Determine the [X, Y] coordinate at the center of the cell enclosing the given text.  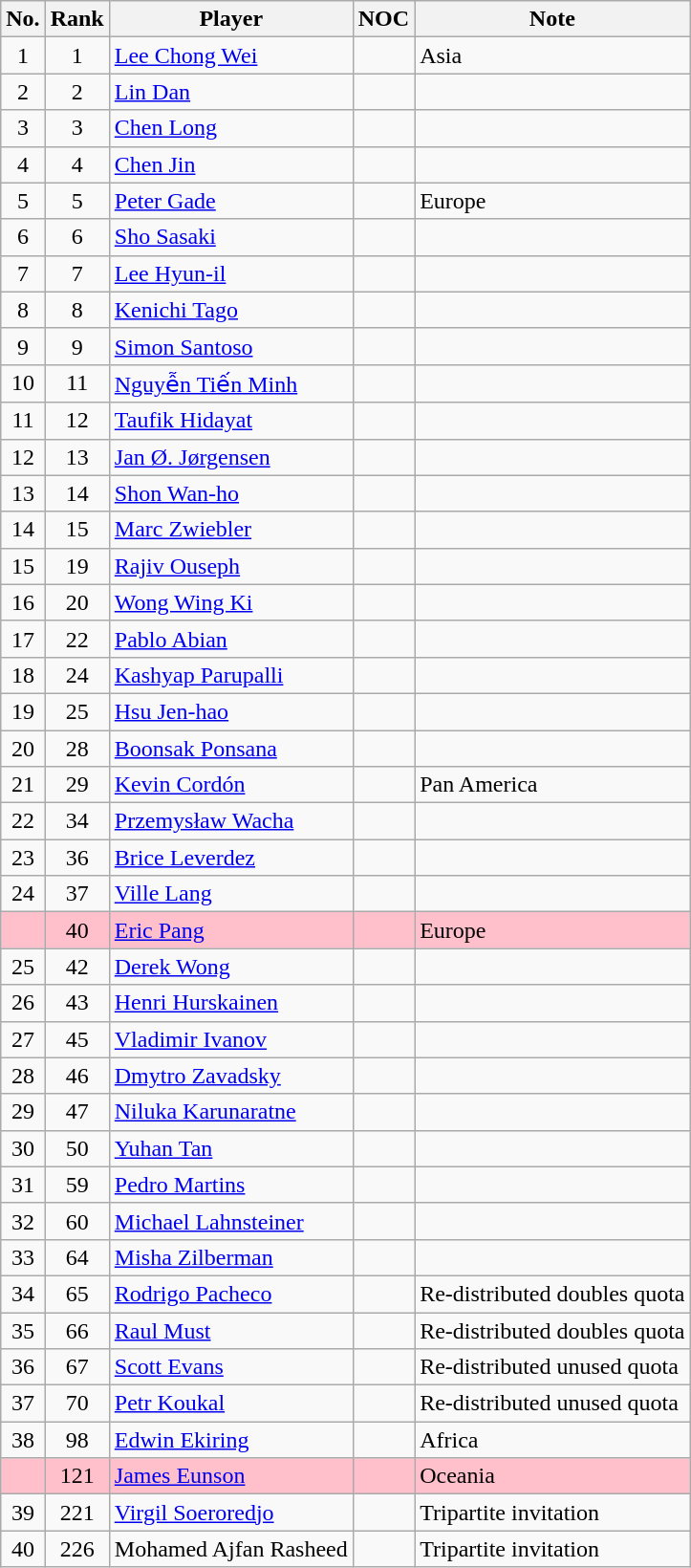
46 [76, 1076]
221 [76, 1513]
Mohamed Ajfan Rasheed [231, 1549]
Simon Santoso [231, 346]
Jan Ø. Jørgensen [231, 457]
27 [23, 1039]
Hsu Jen-hao [231, 711]
39 [23, 1513]
65 [76, 1294]
Yuhan Tan [231, 1148]
42 [76, 967]
66 [76, 1330]
Virgil Soeroredjo [231, 1513]
Rodrigo Pacheco [231, 1294]
Sho Sasaki [231, 237]
16 [23, 602]
26 [23, 1003]
31 [23, 1185]
33 [23, 1257]
226 [76, 1549]
Brice Leverdez [231, 858]
Lee Chong Wei [231, 55]
Przemysław Wacha [231, 821]
Taufik Hidayat [231, 421]
Kenichi Tago [231, 310]
Player [231, 19]
Rajiv Ouseph [231, 566]
Dmytro Zavadsky [231, 1076]
60 [76, 1221]
NOC [383, 19]
No. [23, 19]
Nguyễn Tiến Minh [231, 383]
Peter Gade [231, 201]
18 [23, 675]
Pablo Abian [231, 639]
Raul Must [231, 1330]
47 [76, 1112]
Pan America [552, 785]
59 [76, 1185]
43 [76, 1003]
Wong Wing Ki [231, 602]
Vladimir Ivanov [231, 1039]
Pedro Martins [231, 1185]
Lee Hyun-il [231, 273]
70 [76, 1404]
Niluka Karunaratne [231, 1112]
Misha Zilberman [231, 1257]
Kashyap Parupalli [231, 675]
35 [23, 1330]
64 [76, 1257]
23 [23, 858]
Michael Lahnsteiner [231, 1221]
45 [76, 1039]
Africa [552, 1440]
21 [23, 785]
Lin Dan [231, 92]
10 [23, 383]
Chen Long [231, 128]
Oceania [552, 1476]
Chen Jin [231, 164]
James Eunson [231, 1476]
30 [23, 1148]
32 [23, 1221]
Rank [76, 19]
Asia [552, 55]
Marc Zwiebler [231, 530]
Petr Koukal [231, 1404]
Ville Lang [231, 894]
Note [552, 19]
50 [76, 1148]
Edwin Ekiring [231, 1440]
121 [76, 1476]
Eric Pang [231, 930]
Derek Wong [231, 967]
38 [23, 1440]
Scott Evans [231, 1367]
Kevin Cordón [231, 785]
Henri Hurskainen [231, 1003]
67 [76, 1367]
98 [76, 1440]
Shon Wan-ho [231, 493]
Boonsak Ponsana [231, 749]
17 [23, 639]
